Search for the cell housing the specified text and yield its [x, y] center coordinate. 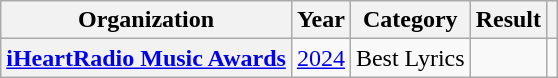
Result [508, 20]
Year [320, 20]
Category [410, 20]
2024 [320, 58]
iHeartRadio Music Awards [146, 58]
Organization [146, 20]
Best Lyrics [410, 58]
